Search for the cell housing the specified text and yield its (X, Y) center coordinate. 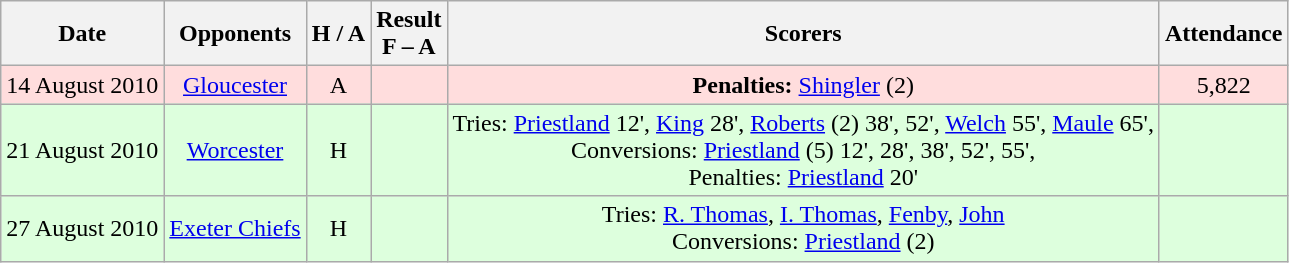
A (338, 85)
Penalties: Shingler (2) (803, 85)
Attendance (1223, 34)
Tries: R. Thomas, I. Thomas, Fenby, John Conversions: Priestland (2) (803, 228)
Scorers (803, 34)
14 August 2010 (82, 85)
Worcester (235, 150)
Exeter Chiefs (235, 228)
Gloucester (235, 85)
5,822 (1223, 85)
Opponents (235, 34)
H / A (338, 34)
27 August 2010 (82, 228)
Date (82, 34)
21 August 2010 (82, 150)
ResultF – A (409, 34)
